Provide the [x, y] coordinate of the cell's center where the given text is located.  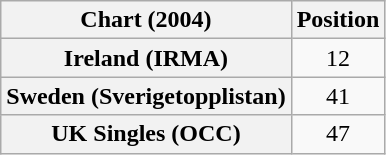
UK Singles (OCC) [146, 134]
41 [338, 96]
47 [338, 134]
Position [338, 20]
Ireland (IRMA) [146, 58]
Chart (2004) [146, 20]
12 [338, 58]
Sweden (Sverigetopplistan) [146, 96]
